Search for the cell housing the specified text and yield its [X, Y] center coordinate. 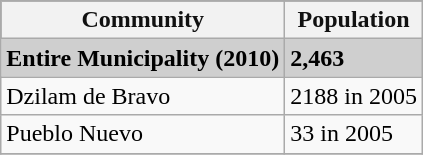
Community [143, 20]
Entire Municipality (2010) [143, 58]
Pueblo Nuevo [143, 134]
2,463 [354, 58]
Dzilam de Bravo [143, 96]
33 in 2005 [354, 134]
2188 in 2005 [354, 96]
Population [354, 20]
